Search for the cell housing the specified text and yield its (X, Y) center coordinate. 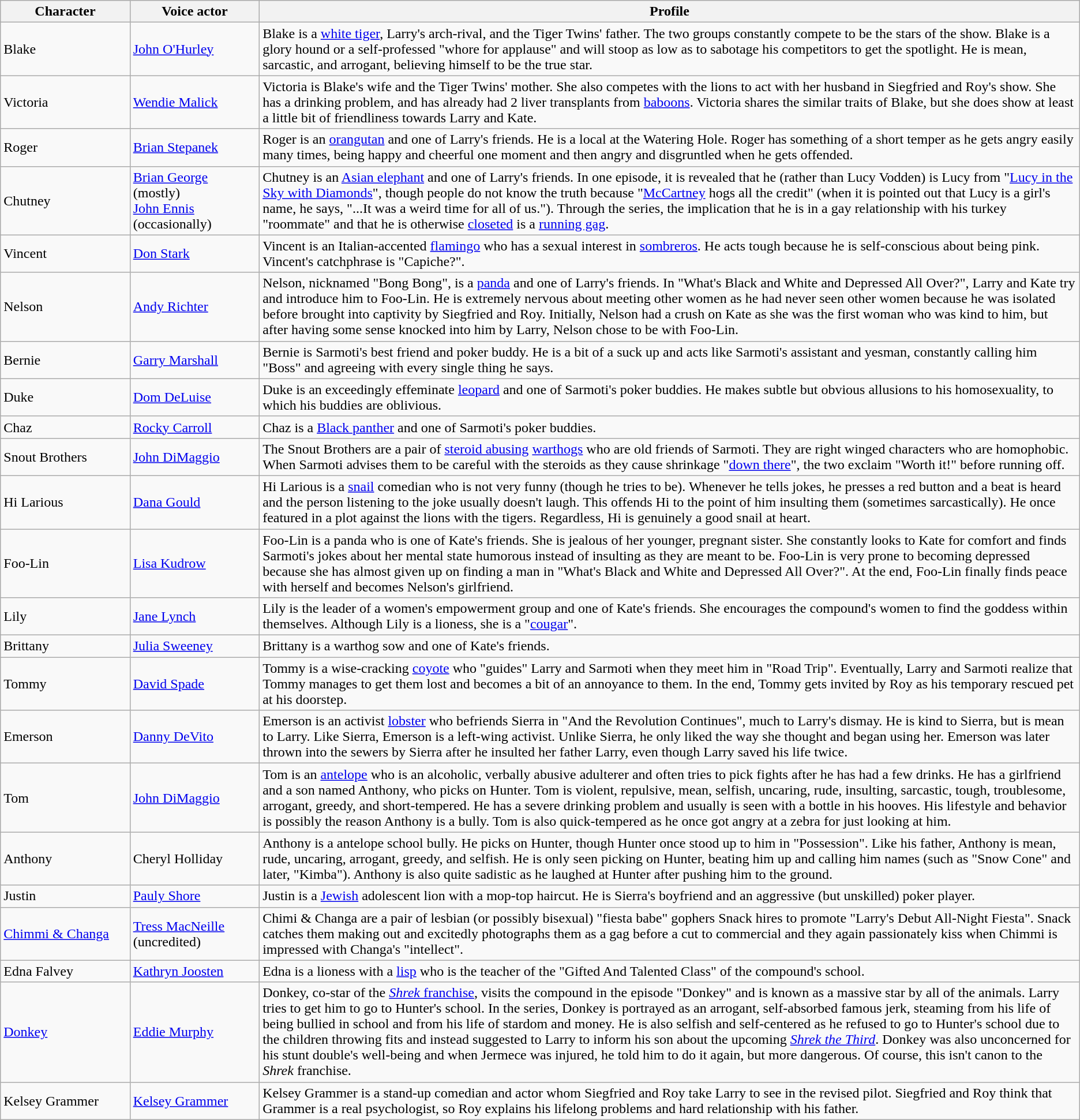
Edna Falvey (65, 971)
Victoria (65, 102)
Don Stark (194, 254)
Dana Gould (194, 502)
Chaz (65, 427)
Eddie Murphy (194, 1032)
Profile (670, 12)
Duke (65, 397)
Tommy (65, 684)
Kathryn Joosten (194, 971)
Edna is a lioness with a lisp who is the teacher of the "Gifted And Talented Class" of the compound's school. (670, 971)
Chimmi & Changa (65, 934)
Nelson (65, 307)
Lisa Kudrow (194, 563)
Danny DeVito (194, 737)
Garry Marshall (194, 360)
Jane Lynch (194, 616)
Justin (65, 896)
Dom DeLuise (194, 397)
Roger (65, 148)
Vincent (65, 254)
Snout Brothers (65, 457)
Brittany is a warthog sow and one of Kate's friends. (670, 646)
Blake (65, 49)
Chaz is a Black panther and one of Sarmoti's poker buddies. (670, 427)
Pauly Shore (194, 896)
Character (65, 12)
David Spade (194, 684)
Tress MacNeille (uncredited) (194, 934)
Andy Richter (194, 307)
Wendie Malick (194, 102)
Cheryl Holliday (194, 859)
Bernie (65, 360)
Rocky Carroll (194, 427)
Justin is a Jewish adolescent lion with a mop-top haircut. He is Sierra's boyfriend and an aggressive (but unskilled) poker player. (670, 896)
Chutney (65, 201)
Donkey (65, 1032)
Julia Sweeney (194, 646)
Anthony (65, 859)
Emerson (65, 737)
Hi Larious (65, 502)
Lily (65, 616)
Voice actor (194, 12)
Brittany (65, 646)
Brian Stepanek (194, 148)
Brian George (mostly)John Ennis (occasionally) (194, 201)
Foo-Lin (65, 563)
Tom (65, 797)
John O'Hurley (194, 49)
